Return the [X, Y] coordinate for the center point of the cell that contains the specified text.  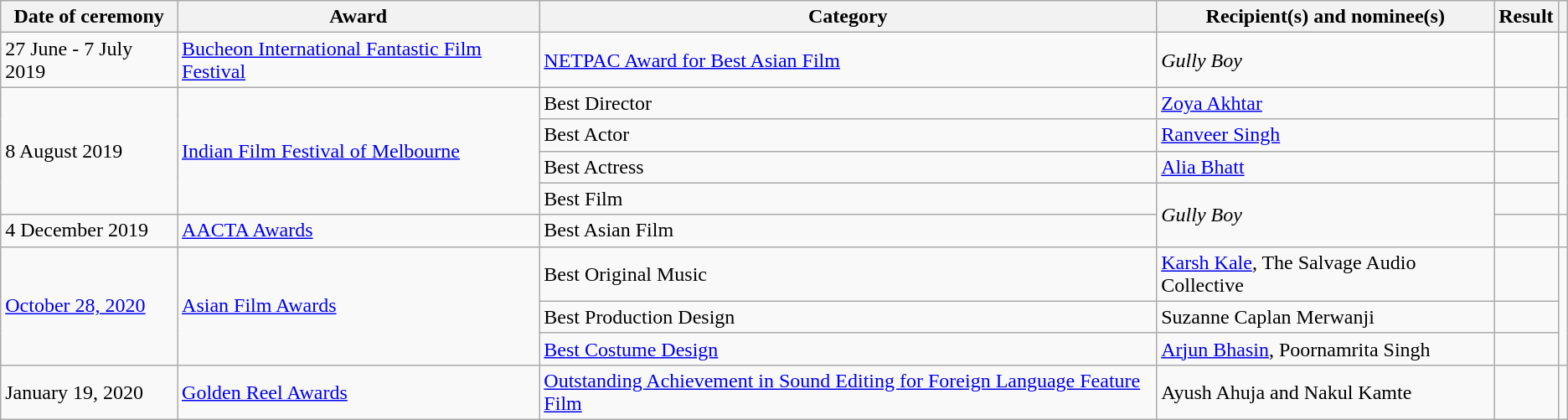
AACTA Awards [358, 231]
Golden Reel Awards [358, 392]
Best Production Design [848, 317]
Suzanne Caplan Merwanji [1325, 317]
Ayush Ahuja and Nakul Kamte [1325, 392]
Arjun Bhasin, Poornamrita Singh [1325, 349]
Best Asian Film [848, 231]
Asian Film Awards [358, 305]
Best Actress [848, 167]
Outstanding Achievement in Sound Editing for Foreign Language Feature Film [848, 392]
Best Director [848, 103]
Ranveer Singh [1325, 135]
8 August 2019 [89, 151]
Award [358, 17]
Alia Bhatt [1325, 167]
Karsh Kale, The Salvage Audio Collective [1325, 273]
Category [848, 17]
Zoya Akhtar [1325, 103]
Bucheon International Fantastic Film Festival [358, 60]
NETPAC Award for Best Asian Film [848, 60]
Best Original Music [848, 273]
January 19, 2020 [89, 392]
Date of ceremony [89, 17]
4 December 2019 [89, 231]
27 June - 7 July 2019 [89, 60]
Result [1526, 17]
Best Actor [848, 135]
October 28, 2020 [89, 305]
Best Costume Design [848, 349]
Recipient(s) and nominee(s) [1325, 17]
Indian Film Festival of Melbourne [358, 151]
Best Film [848, 199]
